Pinpoint the cell where the given text exists, returning its [x, y] midpoint coordinate. 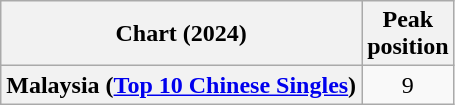
Chart (2024) [182, 34]
Malaysia (Top 10 Chinese Singles) [182, 85]
Peakposition [408, 34]
9 [408, 85]
